Provide the (X, Y) coordinate of the cell's center where the given text is located.  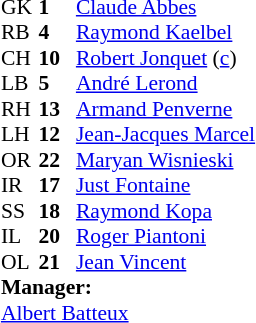
5 (57, 83)
20 (57, 237)
RB (20, 33)
Roger Piantoni (166, 237)
IL (20, 237)
IR (20, 185)
RH (20, 109)
18 (57, 211)
Manager: (128, 287)
Jean-Jacques Marcel (166, 135)
22 (57, 160)
OR (20, 160)
12 (57, 135)
Raymond Kopa (166, 211)
André Lerond (166, 83)
4 (57, 33)
Jean Vincent (166, 262)
CH (20, 58)
17 (57, 185)
Just Fontaine (166, 185)
LH (20, 135)
Raymond Kaelbel (166, 33)
Robert Jonquet (c) (166, 58)
Maryan Wisnieski (166, 160)
21 (57, 262)
LB (20, 83)
SS (20, 211)
OL (20, 262)
13 (57, 109)
Armand Penverne (166, 109)
10 (57, 58)
